Determine the (X, Y) coordinate at the center of the cell enclosing the given text.  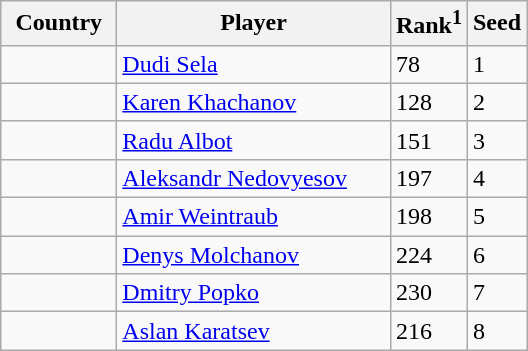
Amir Weintraub (254, 217)
3 (496, 140)
Seed (496, 24)
Dudi Sela (254, 64)
Karen Khachanov (254, 102)
216 (428, 331)
Dmitry Popko (254, 293)
198 (428, 217)
151 (428, 140)
8 (496, 331)
Country (59, 24)
197 (428, 178)
Rank1 (428, 24)
128 (428, 102)
1 (496, 64)
Denys Molchanov (254, 255)
2 (496, 102)
78 (428, 64)
230 (428, 293)
6 (496, 255)
Player (254, 24)
224 (428, 255)
Aslan Karatsev (254, 331)
4 (496, 178)
5 (496, 217)
Aleksandr Nedovyesov (254, 178)
Radu Albot (254, 140)
7 (496, 293)
